Locate the cell with the specified text and output its [X, Y] center coordinate. 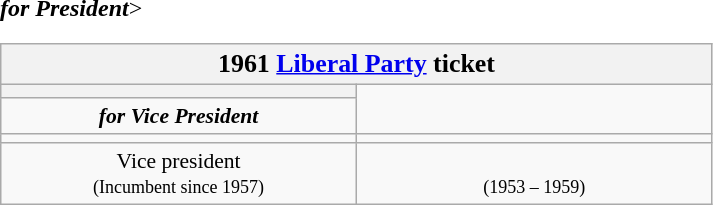
for Vice President [179, 116]
(1953 – 1959) [534, 174]
1961 Liberal Party ticket [356, 64]
Vice president(Incumbent since 1957) [179, 174]
